Extract the (X, Y) coordinate from the center of the cell holding the provided text.  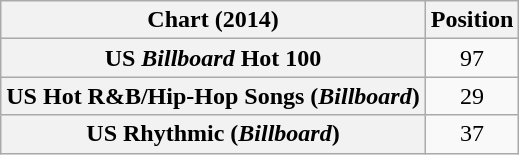
US Rhythmic (Billboard) (213, 134)
Chart (2014) (213, 20)
Position (472, 20)
97 (472, 58)
US Hot R&B/Hip-Hop Songs (Billboard) (213, 96)
US Billboard Hot 100 (213, 58)
29 (472, 96)
37 (472, 134)
